Return [x, y] of the center of cell containing provided text 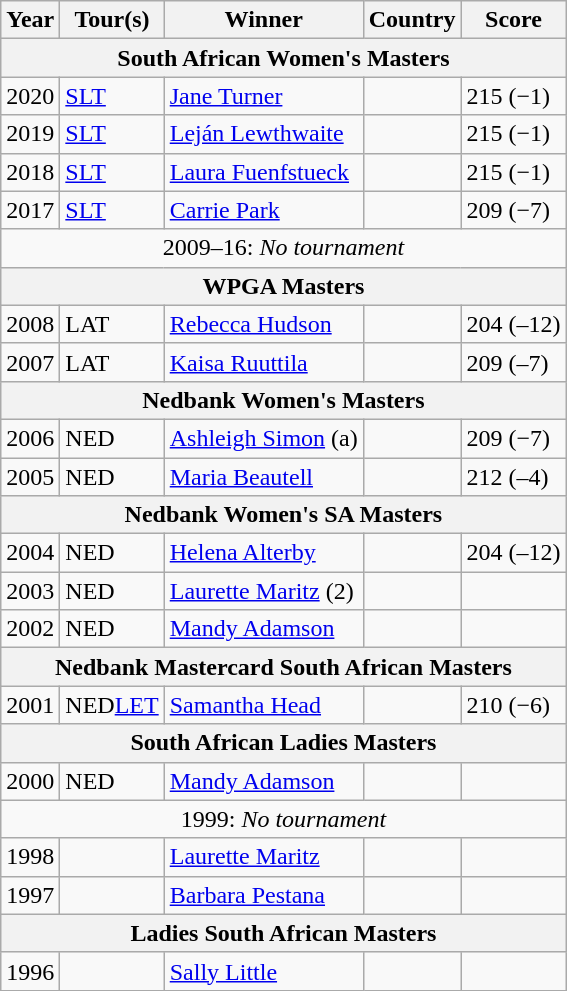
Jane Turner [264, 96]
2020 [30, 96]
NEDLET [112, 705]
Kaisa Ruuttila [264, 362]
2005 [30, 477]
Nedbank Women's Masters [284, 400]
2006 [30, 438]
South African Ladies Masters [284, 743]
1999: No tournament [284, 819]
Barbara Pestana [264, 895]
Sally Little [264, 971]
Helena Alterby [264, 553]
Nedbank Women's SA Masters [284, 515]
Maria Beautell [264, 477]
2007 [30, 362]
2000 [30, 781]
Carrie Park [264, 210]
WPGA Masters [284, 286]
Laurette Maritz [264, 857]
Tour(s) [112, 20]
Laura Fuenfstueck [264, 172]
212 (–4) [514, 477]
2009–16: No tournament [284, 248]
1996 [30, 971]
2001 [30, 705]
Winner [264, 20]
2018 [30, 172]
2004 [30, 553]
2008 [30, 324]
1997 [30, 895]
Nedbank Mastercard South African Masters [284, 667]
Leján Lewthwaite [264, 134]
Country [412, 20]
209 (–7) [514, 362]
South African Women's Masters [284, 58]
2017 [30, 210]
Laurette Maritz (2) [264, 591]
Year [30, 20]
Ladies South African Masters [284, 933]
Rebecca Hudson [264, 324]
Score [514, 20]
2019 [30, 134]
2003 [30, 591]
Ashleigh Simon (a) [264, 438]
Samantha Head [264, 705]
210 (−6) [514, 705]
1998 [30, 857]
2002 [30, 629]
